Provide the (X, Y) coordinate of the cell's center where the given text is located.  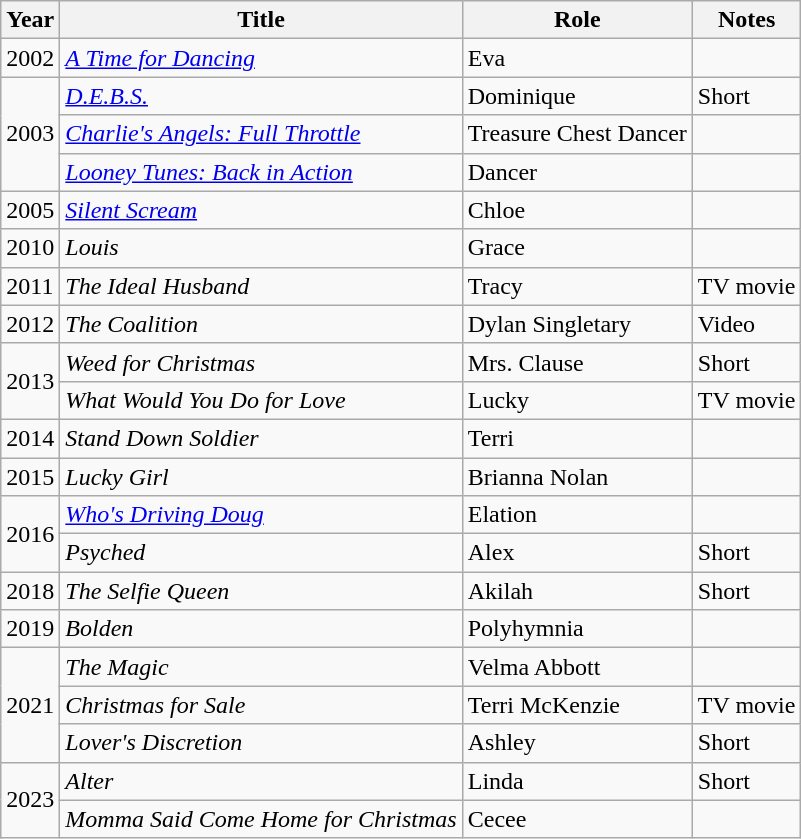
Lover's Discretion (261, 743)
Bolden (261, 629)
2014 (30, 438)
2015 (30, 477)
2019 (30, 629)
2010 (30, 248)
Linda (577, 781)
Cecee (577, 819)
Grace (577, 248)
A Time for Dancing (261, 58)
Christmas for Sale (261, 705)
Who's Driving Doug (261, 515)
The Coalition (261, 324)
Role (577, 20)
Louis (261, 248)
2018 (30, 591)
2016 (30, 534)
2011 (30, 286)
2023 (30, 800)
Polyhymnia (577, 629)
The Magic (261, 667)
2013 (30, 381)
Silent Scream (261, 210)
Dancer (577, 172)
Ashley (577, 743)
Charlie's Angels: Full Throttle (261, 134)
Dominique (577, 96)
What Would You Do for Love (261, 400)
2005 (30, 210)
Alex (577, 553)
Year (30, 20)
2003 (30, 134)
Eva (577, 58)
Terri McKenzie (577, 705)
Treasure Chest Dancer (577, 134)
Dylan Singletary (577, 324)
Mrs. Clause (577, 362)
Psyched (261, 553)
Notes (746, 20)
Akilah (577, 591)
Looney Tunes: Back in Action (261, 172)
2002 (30, 58)
Chloe (577, 210)
2021 (30, 705)
Terri (577, 438)
Velma Abbott (577, 667)
The Selfie Queen (261, 591)
D.E.B.S. (261, 96)
Video (746, 324)
Momma Said Come Home for Christmas (261, 819)
Alter (261, 781)
Weed for Christmas (261, 362)
Brianna Nolan (577, 477)
The Ideal Husband (261, 286)
Tracy (577, 286)
Stand Down Soldier (261, 438)
Elation (577, 515)
Lucky (577, 400)
2012 (30, 324)
Lucky Girl (261, 477)
Title (261, 20)
